Scan for the cell matching the given text and deliver its (x, y) coordinate at center. 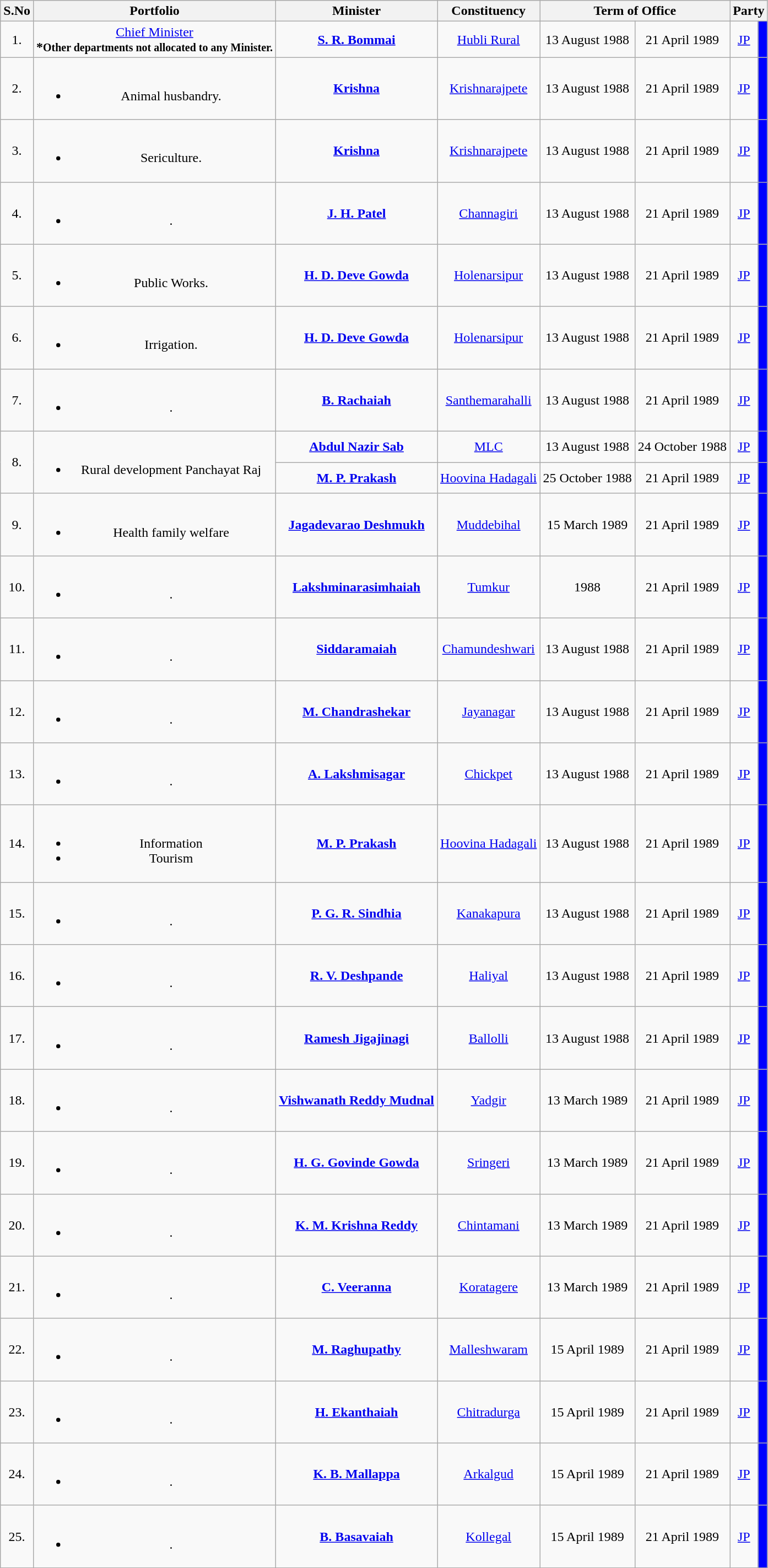
Chamundeshwari (489, 649)
Muddebihal (489, 525)
Koratagere (489, 1287)
24. (17, 1474)
Jayanagar (489, 711)
Public Works. (154, 276)
M. Raghupathy (357, 1349)
C. Veeranna (357, 1287)
2. (17, 88)
4. (17, 213)
Kollegal (489, 1537)
22. (17, 1349)
25. (17, 1537)
Rural development Panchayat Raj (154, 462)
14. (17, 844)
13. (17, 774)
Malleshwaram (489, 1349)
J. H. Patel (357, 213)
25 October 1988 (587, 478)
Channagiri (489, 213)
Portfolio (154, 11)
Health family welfare (154, 525)
10. (17, 586)
B. Basavaiah (357, 1537)
Chintamani (489, 1225)
Constituency (489, 11)
Santhemarahalli (489, 400)
Sericulture. (154, 151)
M. Chandrashekar (357, 711)
Sringeri (489, 1163)
16. (17, 976)
24 October 1988 (682, 446)
6. (17, 337)
Ramesh Jigajinagi (357, 1038)
8. (17, 462)
H. Ekanthaiah (357, 1412)
5. (17, 276)
Irrigation. (154, 337)
17. (17, 1038)
InformationTourism (154, 844)
15 March 1989 (587, 525)
Abdul Nazir Sab (357, 446)
Chickpet (489, 774)
Kanakapura (489, 914)
Hubli Rural (489, 40)
3. (17, 151)
1988 (587, 586)
H. G. Govinde Gowda (357, 1163)
21. (17, 1287)
R. V. Deshpande (357, 976)
Party (749, 11)
Tumkur (489, 586)
K. M. Krishna Reddy (357, 1225)
7. (17, 400)
S.No (17, 11)
MLC (489, 446)
P. G. R. Sindhia (357, 914)
S. R. Bommai (357, 40)
Lakshminarasimhaiah (357, 586)
18. (17, 1100)
Chief Minister*Other departments not allocated to any Minister. (154, 40)
Term of Office (635, 11)
20. (17, 1225)
Jagadevarao Deshmukh (357, 525)
Siddaramaiah (357, 649)
12. (17, 711)
Animal husbandry. (154, 88)
Arkalgud (489, 1474)
9. (17, 525)
15. (17, 914)
Haliyal (489, 976)
Chitradurga (489, 1412)
19. (17, 1163)
11. (17, 649)
Yadgir (489, 1100)
Minister (357, 11)
Vishwanath Reddy Mudnal (357, 1100)
K. B. Mallappa (357, 1474)
Ballolli (489, 1038)
B. Rachaiah (357, 400)
23. (17, 1412)
1. (17, 40)
A. Lakshmisagar (357, 774)
